Extract the [X, Y] coordinate from the center of the cell holding the provided text.  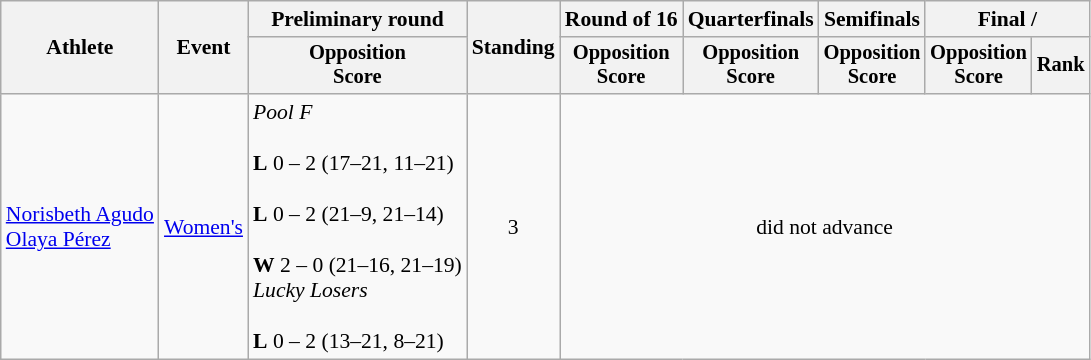
Norisbeth AgudoOlaya Pérez [80, 226]
Round of 16 [622, 19]
Final / [1007, 19]
did not advance [825, 226]
Preliminary round [358, 19]
Women's [204, 226]
Quarterfinals [751, 19]
Semifinals [872, 19]
Pool FL 0 – 2 (17–21, 11–21) L 0 – 2 (21–9, 21–14)W 2 – 0 (21–16, 21–19)Lucky LosersL 0 – 2 (13–21, 8–21) [358, 226]
3 [514, 226]
Event [204, 48]
Athlete [80, 48]
Rank [1061, 66]
Standing [514, 48]
